Provide the (x, y) coordinate of the cell's center where the given text is located.  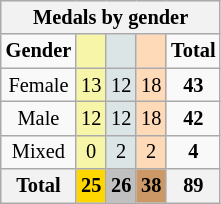
43 (193, 85)
25 (91, 186)
Gender (38, 51)
4 (193, 152)
42 (193, 118)
0 (91, 152)
Female (38, 85)
13 (91, 85)
26 (121, 186)
38 (151, 186)
Medals by gender (111, 17)
Male (38, 118)
Mixed (38, 152)
89 (193, 186)
